Find where the given text appears and provide that cell's center as [x, y] coordinate. 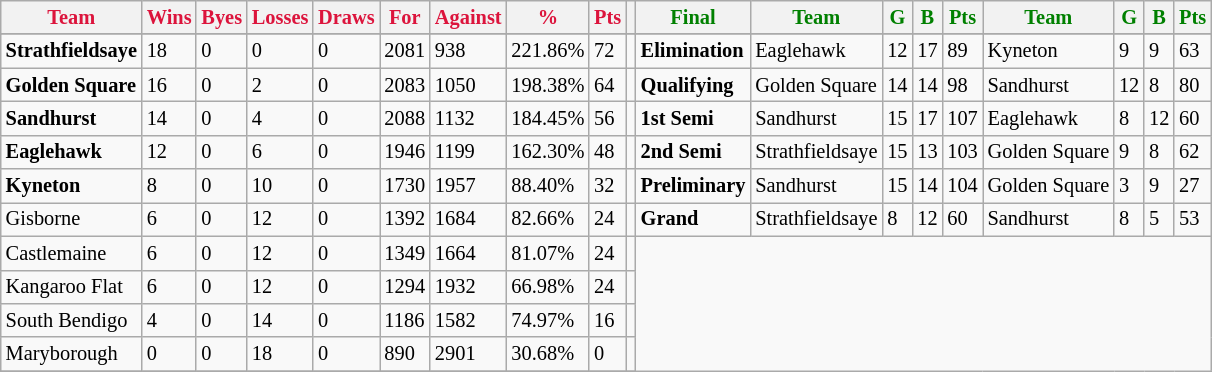
27 [1192, 186]
13 [927, 152]
104 [962, 186]
2nd Semi [694, 152]
South Bendigo [72, 320]
Draws [346, 17]
1664 [468, 253]
30.68% [548, 354]
2 [280, 85]
66.98% [548, 287]
For [405, 17]
Maryborough [72, 354]
1582 [468, 320]
1957 [468, 186]
Qualifying [694, 85]
98 [962, 85]
Losses [280, 17]
2901 [468, 354]
1050 [468, 85]
Kangaroo Flat [72, 287]
80 [1192, 85]
890 [405, 354]
48 [608, 152]
Castlemaine [72, 253]
1946 [405, 152]
Grand [694, 219]
Wins [170, 17]
53 [1192, 219]
56 [608, 118]
Preliminary [694, 186]
184.45% [548, 118]
Against [468, 17]
1730 [405, 186]
10 [280, 186]
62 [1192, 152]
32 [608, 186]
64 [608, 85]
1684 [468, 219]
89 [962, 51]
Gisborne [72, 219]
2088 [405, 118]
1349 [405, 253]
72 [608, 51]
107 [962, 118]
938 [468, 51]
1st Semi [694, 118]
1132 [468, 118]
1186 [405, 320]
88.40% [548, 186]
103 [962, 152]
1392 [405, 219]
82.66% [548, 219]
162.30% [548, 152]
1199 [468, 152]
81.07% [548, 253]
198.38% [548, 85]
Byes [221, 17]
2083 [405, 85]
1294 [405, 287]
74.97% [548, 320]
3 [1129, 186]
5 [1159, 219]
2081 [405, 51]
% [548, 17]
Elimination [694, 51]
1932 [468, 287]
221.86% [548, 51]
63 [1192, 51]
Final [694, 17]
